Return (x, y) of the center of cell containing provided text 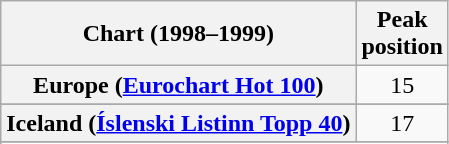
Europe (Eurochart Hot 100) (178, 85)
17 (402, 123)
Iceland (Íslenski Listinn Topp 40) (178, 123)
Peakposition (402, 34)
Chart (1998–1999) (178, 34)
15 (402, 85)
